Capture the cell that displays the provided text and extract its [x, y] central coordinate. 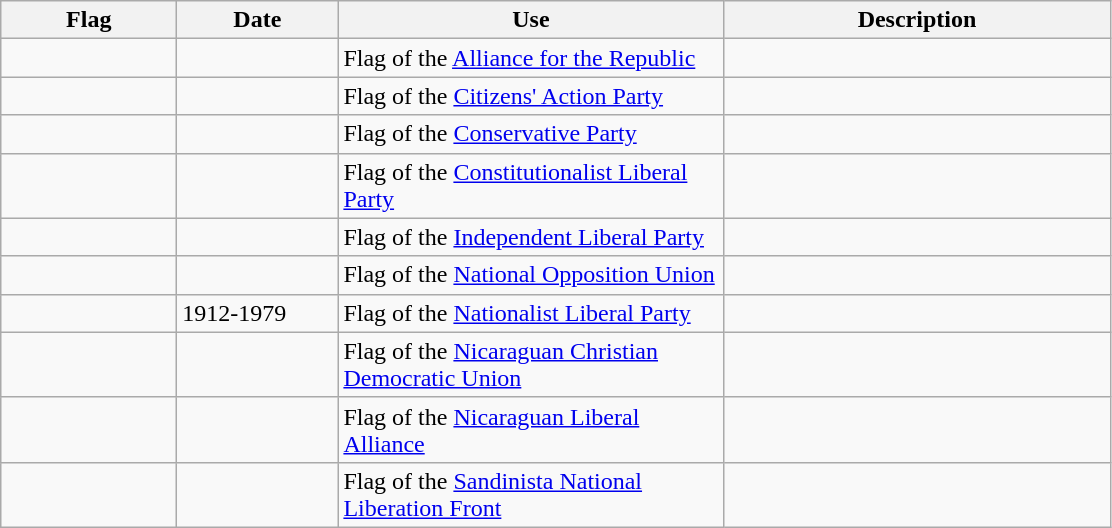
Flag of the Independent Liberal Party [531, 237]
1912-1979 [258, 313]
Flag of the Nicaraguan Christian Democratic Union [531, 364]
Flag of the Constitutionalist Liberal Party [531, 186]
Flag of the Nicaraguan Liberal Alliance [531, 430]
Flag of the Citizens' Action Party [531, 96]
Flag of the Alliance for the Republic [531, 58]
Flag of the National Opposition Union [531, 275]
Description [917, 20]
Use [531, 20]
Flag [89, 20]
Flag of the Sandinista National Liberation Front [531, 494]
Date [258, 20]
Flag of the Nationalist Liberal Party [531, 313]
Flag of the Conservative Party [531, 134]
